From the cell containing the given text, extract its center point as [X, Y] coordinate. 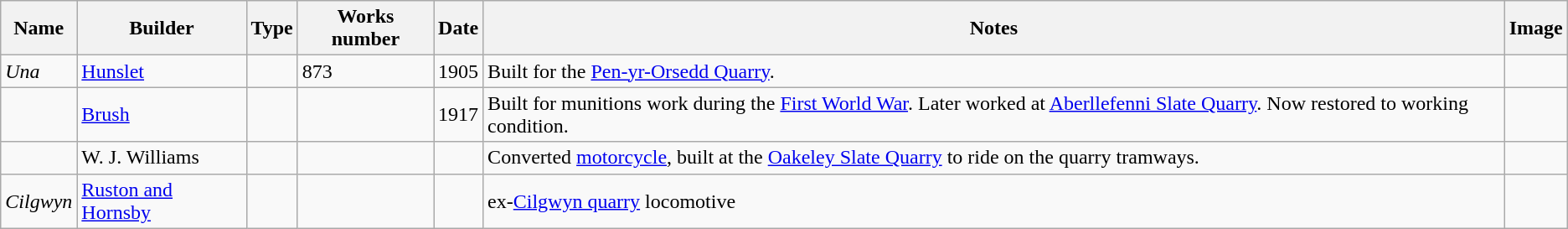
Builder [162, 29]
Date [459, 29]
Image [1536, 29]
ex-Cilgwyn quarry locomotive [994, 201]
Name [39, 29]
Cilgwyn [39, 201]
Converted motorcycle, built at the Oakeley Slate Quarry to ride on the quarry tramways. [994, 158]
Built for munitions work during the First World War. Later worked at Aberllefenni Slate Quarry. Now restored to working condition. [994, 114]
Una [39, 71]
Built for the Pen-yr-Orsedd Quarry. [994, 71]
Hunslet [162, 71]
Type [271, 29]
Ruston and Hornsby [162, 201]
Brush [162, 114]
W. J. Williams [162, 158]
Notes [994, 29]
1905 [459, 71]
873 [365, 71]
1917 [459, 114]
Works number [365, 29]
